For the text-containing cell, return its midpoint in [x, y] coordinate format. 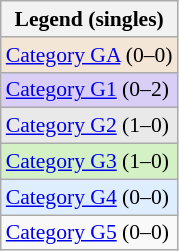
Category G1 (0–2) [90, 90]
Category G4 (0–0) [90, 197]
Legend (singles) [90, 19]
Category G5 (0–0) [90, 233]
Category G2 (1–0) [90, 126]
Category G3 (1–0) [90, 162]
Category GA (0–0) [90, 55]
